Return [x, y] of the center of cell containing provided text 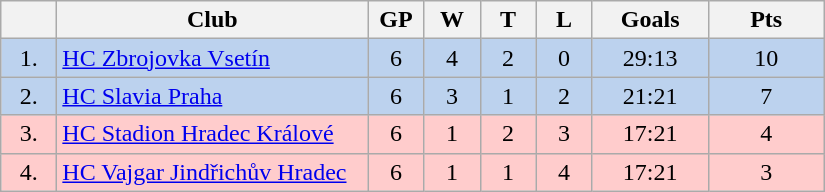
10 [766, 58]
HC Stadion Hradec Králové [212, 134]
HC Zbrojovka Vsetín [212, 58]
3. [29, 134]
2. [29, 96]
W [452, 20]
21:21 [650, 96]
HC Slavia Praha [212, 96]
GP [396, 20]
4. [29, 172]
Pts [766, 20]
0 [564, 58]
HC Vajgar Jindřichův Hradec [212, 172]
29:13 [650, 58]
Club [212, 20]
Goals [650, 20]
T [508, 20]
1. [29, 58]
7 [766, 96]
L [564, 20]
